Identify which cell holds the provided text, then report its (x, y) central coordinate. 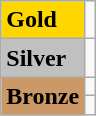
Gold (43, 20)
Silver (43, 58)
Bronze (43, 96)
